For the text-containing cell, return its midpoint in (x, y) coordinate format. 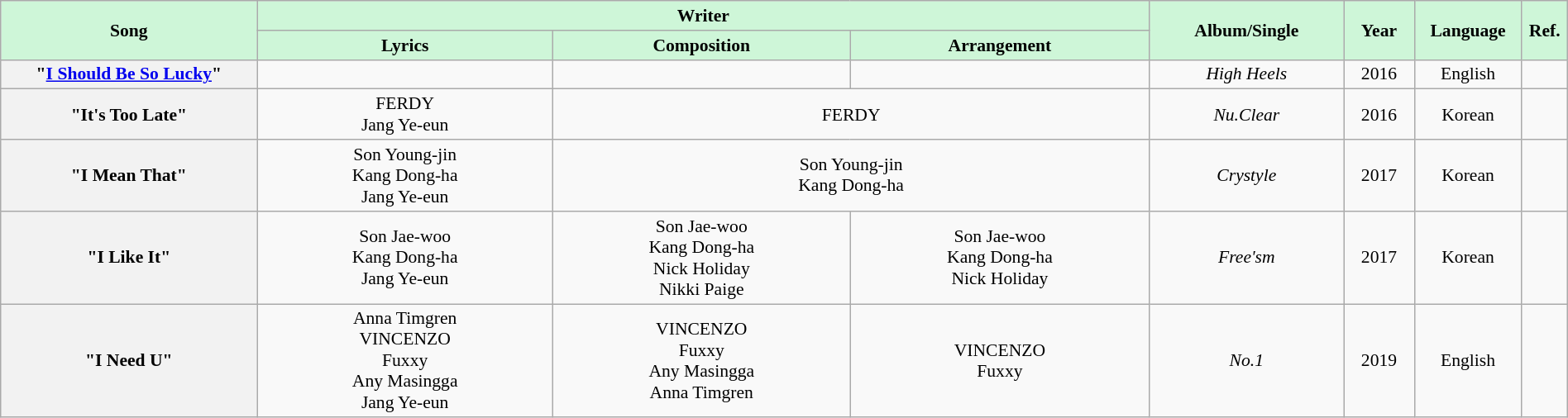
Crystyle (1247, 175)
Composition (701, 45)
Son Jae-woo Kang Dong-ha Jang Ye-eun (405, 257)
Arrangement (1000, 45)
No.1 (1247, 361)
Free'sm (1247, 257)
Album/Single (1247, 30)
FERDY Jang Ye-eun (405, 114)
Year (1379, 30)
2019 (1379, 361)
VINCENZO Fuxxy (1000, 361)
Son Young-jin Kang Dong-ha (850, 175)
Language (1468, 30)
"I Mean That" (129, 175)
VINCENZO Fuxxy Any Masingga Anna Timgren (701, 361)
"It's Too Late" (129, 114)
Son Jae-woo Kang Dong-ha Nick Holiday (1000, 257)
Song (129, 30)
Son Young-jin Kang Dong-ha Jang Ye-eun (405, 175)
Anna Timgren VINCENZO Fuxxy Any Masingga Jang Ye-eun (405, 361)
"I Should Be So Lucky" (129, 74)
Writer (703, 16)
Ref. (1545, 30)
"I Like It" (129, 257)
Son Jae-woo Kang Dong-ha Nick Holiday Nikki Paige (701, 257)
FERDY (850, 114)
"I Need U" (129, 361)
High Heels (1247, 74)
Nu.Clear (1247, 114)
Lyrics (405, 45)
